Capture the cell that displays the provided text and extract its (x, y) central coordinate. 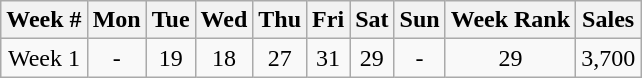
Tue (170, 20)
31 (328, 58)
Wed (224, 20)
19 (170, 58)
3,700 (608, 58)
27 (280, 58)
Fri (328, 20)
Thu (280, 20)
Mon (116, 20)
Sun (420, 20)
Sales (608, 20)
Sat (372, 20)
18 (224, 58)
Week Rank (510, 20)
Week # (44, 20)
Week 1 (44, 58)
